Determine the [X, Y] coordinate at the center of the cell enclosing the given text.  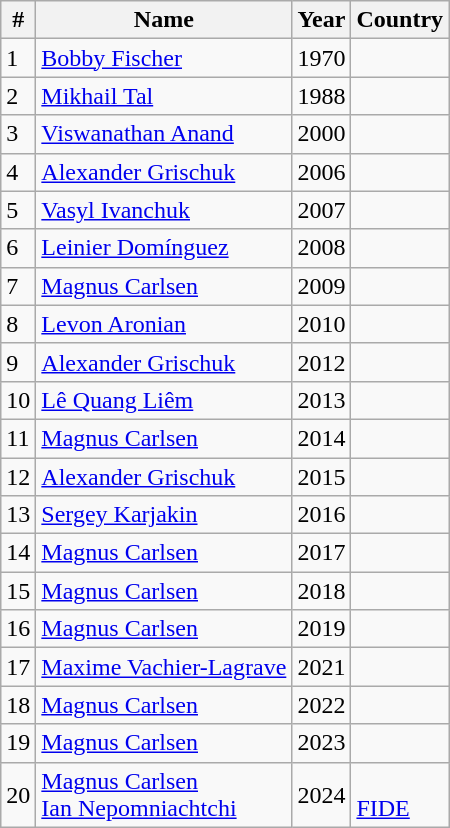
Mikhail Tal [164, 96]
17 [18, 667]
2017 [322, 553]
2010 [322, 324]
Magnus CarlsenIan Nepomniachtchi [164, 794]
2009 [322, 286]
2006 [322, 172]
18 [18, 705]
19 [18, 743]
4 [18, 172]
FIDE [400, 794]
2021 [322, 667]
2023 [322, 743]
# [18, 20]
Name [164, 20]
2014 [322, 438]
Viswanathan Anand [164, 134]
Sergey Karjakin [164, 515]
1970 [322, 58]
11 [18, 438]
2013 [322, 400]
2000 [322, 134]
2018 [322, 591]
Leinier Domínguez [164, 248]
14 [18, 553]
Maxime Vachier-Lagrave [164, 667]
16 [18, 629]
Vasyl Ivanchuk [164, 210]
2015 [322, 477]
Year [322, 20]
13 [18, 515]
2 [18, 96]
12 [18, 477]
Country [400, 20]
15 [18, 591]
2007 [322, 210]
5 [18, 210]
2016 [322, 515]
8 [18, 324]
1988 [322, 96]
2012 [322, 362]
3 [18, 134]
2019 [322, 629]
Levon Aronian [164, 324]
2022 [322, 705]
7 [18, 286]
Bobby Fischer [164, 58]
2008 [322, 248]
1 [18, 58]
9 [18, 362]
6 [18, 248]
20 [18, 794]
2024 [322, 794]
Lê Quang Liêm [164, 400]
10 [18, 400]
